Extract the [X, Y] coordinate from the center of the cell holding the provided text.  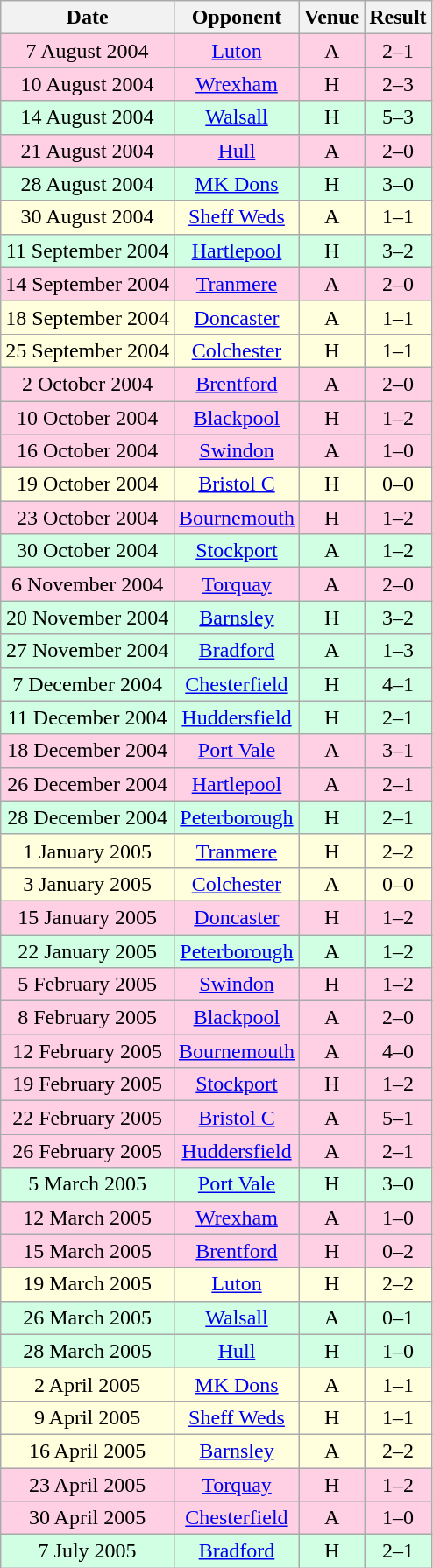
0–2 [398, 1251]
21 August 2004 [88, 151]
7 August 2004 [88, 51]
30 August 2004 [88, 217]
9 April 2005 [88, 1417]
14 August 2004 [88, 117]
18 December 2004 [88, 751]
3 January 2005 [88, 884]
19 February 2005 [88, 1084]
15 March 2005 [88, 1251]
16 April 2005 [88, 1451]
10 October 2004 [88, 418]
Date [88, 18]
26 December 2004 [88, 784]
4–1 [398, 684]
28 December 2004 [88, 817]
4–0 [398, 1051]
3–1 [398, 751]
6 November 2004 [88, 584]
30 October 2004 [88, 551]
7 December 2004 [88, 684]
5 February 2005 [88, 985]
12 February 2005 [88, 1051]
26 February 2005 [88, 1151]
1–3 [398, 651]
2 October 2004 [88, 384]
16 October 2004 [88, 451]
30 April 2005 [88, 1518]
8 February 2005 [88, 1018]
14 September 2004 [88, 284]
0–1 [398, 1317]
Venue [332, 18]
10 August 2004 [88, 84]
28 March 2005 [88, 1351]
28 August 2004 [88, 184]
2–3 [398, 84]
23 April 2005 [88, 1485]
Opponent [237, 18]
11 December 2004 [88, 717]
1 January 2005 [88, 851]
12 March 2005 [88, 1218]
5–1 [398, 1118]
15 January 2005 [88, 917]
19 October 2004 [88, 484]
22 February 2005 [88, 1118]
27 November 2004 [88, 651]
26 March 2005 [88, 1317]
23 October 2004 [88, 518]
11 September 2004 [88, 251]
5 March 2005 [88, 1184]
19 March 2005 [88, 1284]
5–3 [398, 117]
18 September 2004 [88, 317]
2 April 2005 [88, 1384]
Result [398, 18]
7 July 2005 [88, 1551]
22 January 2005 [88, 950]
20 November 2004 [88, 618]
25 September 2004 [88, 350]
